Determine the (x, y) coordinate at the center of the cell enclosing the given text.  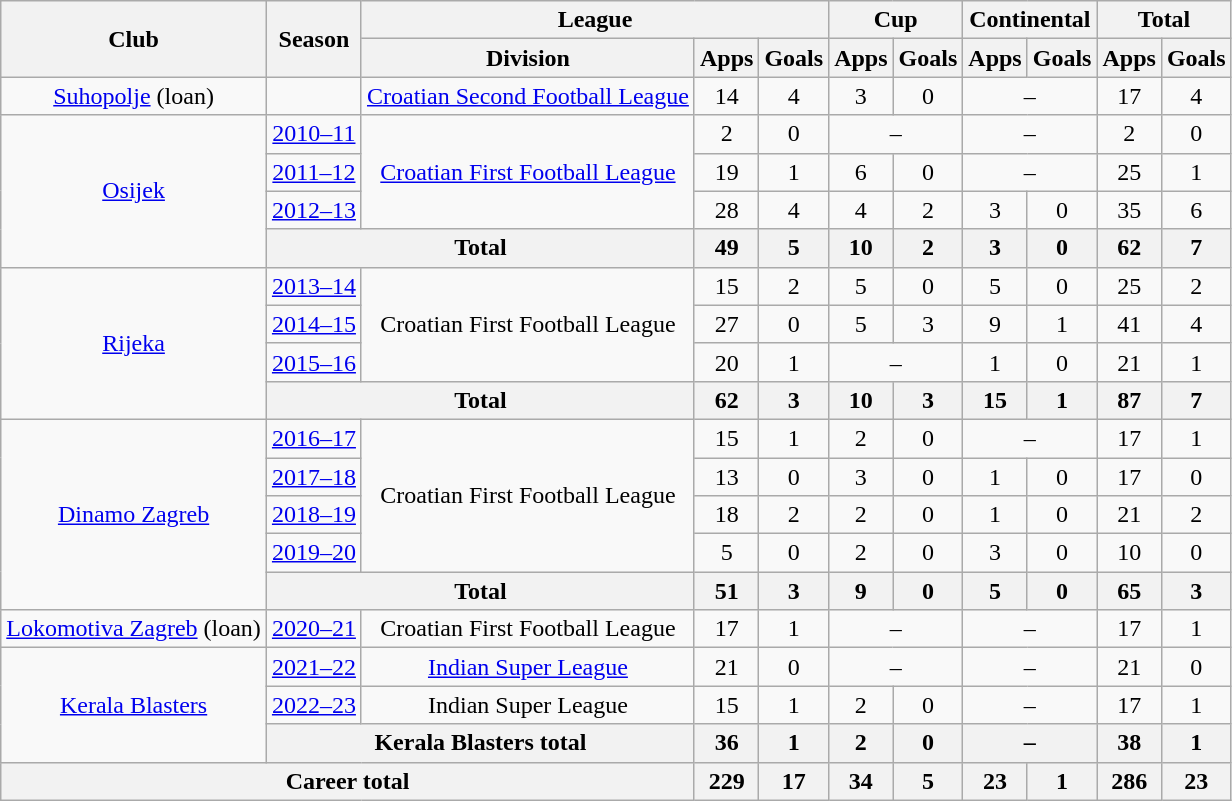
36 (726, 743)
87 (1129, 400)
2014–15 (314, 324)
2019–20 (314, 553)
2012–13 (314, 210)
2011–12 (314, 172)
Rijeka (134, 343)
2010–11 (314, 134)
2022–23 (314, 705)
Season (314, 39)
65 (1129, 591)
Continental (1030, 20)
Kerala Blasters (134, 705)
Croatian Second Football League (528, 96)
Suhopolje (loan) (134, 96)
28 (726, 210)
41 (1129, 324)
League (594, 20)
2015–16 (314, 362)
2021–22 (314, 667)
13 (726, 477)
51 (726, 591)
Lokomotiva Zagreb (loan) (134, 629)
Career total (348, 781)
18 (726, 515)
49 (726, 248)
286 (1129, 781)
35 (1129, 210)
Club (134, 39)
2017–18 (314, 477)
27 (726, 324)
20 (726, 362)
2020–21 (314, 629)
Osijek (134, 191)
229 (726, 781)
2013–14 (314, 286)
Cup (896, 20)
Division (528, 58)
34 (861, 781)
38 (1129, 743)
Kerala Blasters total (480, 743)
2018–19 (314, 515)
2016–17 (314, 438)
Dinamo Zagreb (134, 514)
14 (726, 96)
19 (726, 172)
